Identify which cell holds the provided text, then report its (x, y) central coordinate. 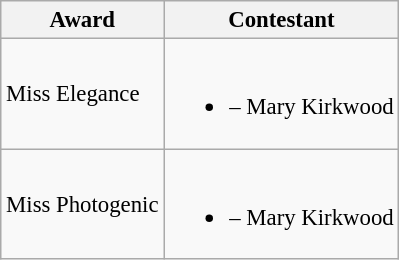
Contestant (282, 20)
Miss Elegance (82, 94)
Miss Photogenic (82, 204)
Award (82, 20)
